Determine the [X, Y] coordinate at the center of the cell enclosing the given text.  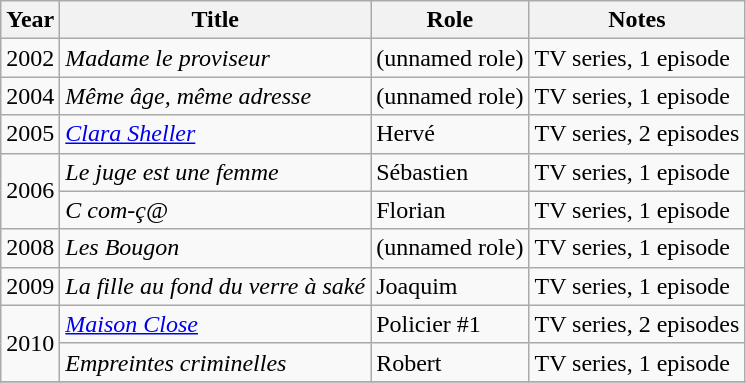
Title [216, 20]
Sébastien [450, 172]
Year [30, 20]
Robert [450, 362]
C com-ç@ [216, 210]
Florian [450, 210]
Les Bougon [216, 248]
2004 [30, 96]
Madame le proviseur [216, 58]
Empreintes criminelles [216, 362]
La fille au fond du verre à saké [216, 286]
2008 [30, 248]
Maison Close [216, 324]
Notes [637, 20]
2006 [30, 191]
Clara Sheller [216, 134]
2005 [30, 134]
Joaquim [450, 286]
2002 [30, 58]
2009 [30, 286]
Role [450, 20]
Hervé [450, 134]
2010 [30, 343]
Le juge est une femme [216, 172]
Policier #1 [450, 324]
Même âge, même adresse [216, 96]
